Detect which cell encompasses the target text, then output its [X, Y] center coordinate. 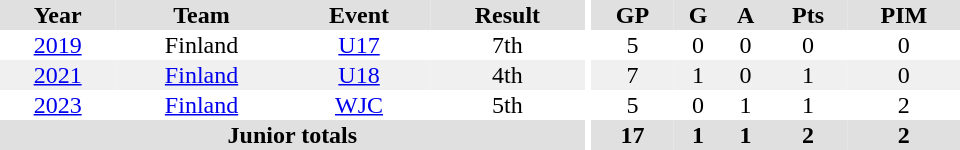
4th [507, 75]
5th [507, 105]
WJC [359, 105]
Event [359, 15]
A [746, 15]
2023 [58, 105]
U18 [359, 75]
Pts [808, 15]
2019 [58, 45]
2021 [58, 75]
7 [632, 75]
17 [632, 135]
Result [507, 15]
U17 [359, 45]
Junior totals [292, 135]
PIM [904, 15]
Year [58, 15]
7th [507, 45]
GP [632, 15]
Team [202, 15]
G [698, 15]
